For the text-containing cell, return its midpoint in (x, y) coordinate format. 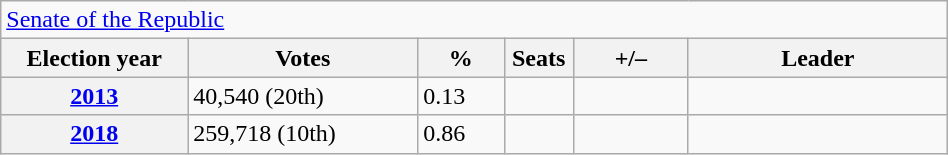
Votes (303, 58)
Leader (818, 58)
Seats (538, 58)
259,718 (10th) (303, 134)
2018 (94, 134)
0.86 (461, 134)
+/– (630, 58)
0.13 (461, 96)
Election year (94, 58)
40,540 (20th) (303, 96)
% (461, 58)
2013 (94, 96)
Senate of the Republic (474, 20)
